Search for the cell housing the specified text and yield its (x, y) center coordinate. 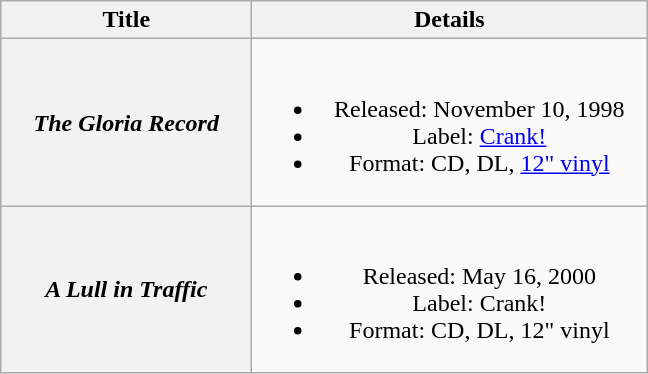
A Lull in Traffic (126, 290)
Released: November 10, 1998Label: Crank!Format: CD, DL, 12" vinyl (450, 122)
Title (126, 20)
The Gloria Record (126, 122)
Details (450, 20)
Released: May 16, 2000Label: Crank!Format: CD, DL, 12" vinyl (450, 290)
